From the cell containing the given text, extract its center point as [x, y] coordinate. 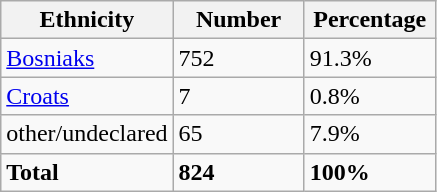
other/undeclared [87, 134]
65 [238, 134]
Number [238, 20]
7 [238, 96]
Total [87, 172]
752 [238, 58]
824 [238, 172]
Ethnicity [87, 20]
0.8% [370, 96]
Bosniaks [87, 58]
91.3% [370, 58]
100% [370, 172]
7.9% [370, 134]
Croats [87, 96]
Percentage [370, 20]
